Locate the cell with the specified text and output its [x, y] center coordinate. 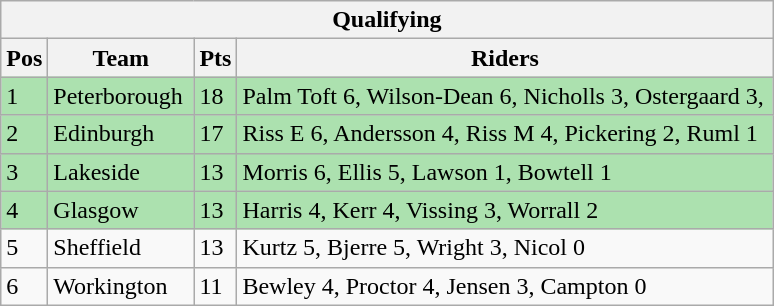
Riders [505, 58]
Morris 6, Ellis 5, Lawson 1, Bowtell 1 [505, 172]
Harris 4, Kerr 4, Vissing 3, Worrall 2 [505, 210]
6 [24, 286]
1 [24, 96]
Lakeside [121, 172]
Glasgow [121, 210]
Pts [216, 58]
11 [216, 286]
Qualifying [387, 20]
17 [216, 134]
Team [121, 58]
Bewley 4, Proctor 4, Jensen 3, Campton 0 [505, 286]
Edinburgh [121, 134]
2 [24, 134]
Riss E 6, Andersson 4, Riss M 4, Pickering 2, Ruml 1 [505, 134]
4 [24, 210]
3 [24, 172]
Workington [121, 286]
Peterborough [121, 96]
Pos [24, 58]
Palm Toft 6, Wilson-Dean 6, Nicholls 3, Ostergaard 3, [505, 96]
18 [216, 96]
5 [24, 248]
Kurtz 5, Bjerre 5, Wright 3, Nicol 0 [505, 248]
Sheffield [121, 248]
